Pinpoint the cell where the given text exists, returning its (X, Y) midpoint coordinate. 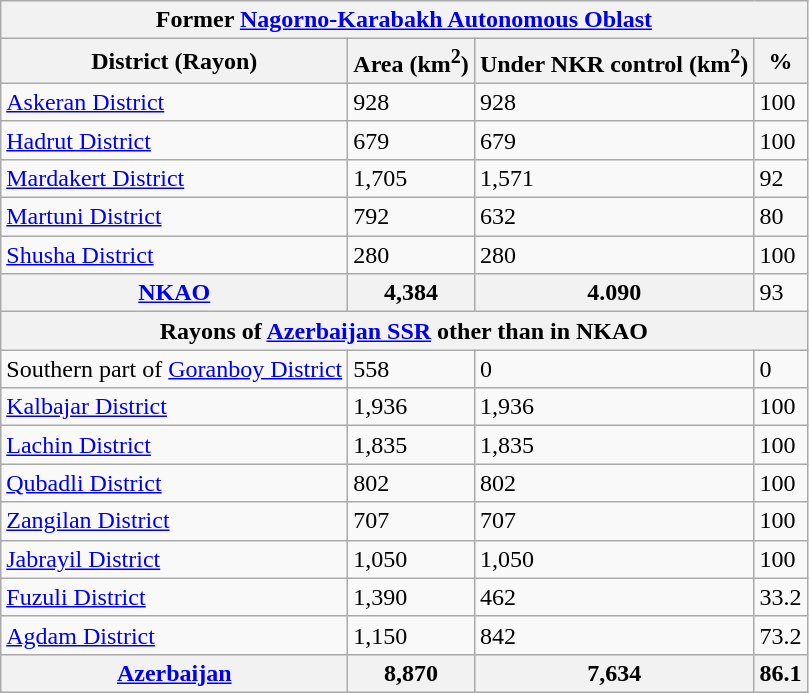
Askeran District (174, 102)
Former Nagorno-Karabakh Autonomous Oblast (404, 20)
Area (km2) (412, 62)
1,705 (412, 178)
632 (614, 217)
93 (780, 293)
Rayons of Azerbaijan SSR other than in NKAO (404, 331)
% (780, 62)
7,634 (614, 673)
1,390 (412, 597)
80 (780, 217)
1,150 (412, 635)
Shusha District (174, 255)
4.090 (614, 293)
842 (614, 635)
Fuzuli District (174, 597)
Zangilan District (174, 521)
792 (412, 217)
Lachin District (174, 445)
33.2 (780, 597)
1,571 (614, 178)
Azerbaijan (174, 673)
Southern part of Goranboy District (174, 369)
92 (780, 178)
8,870 (412, 673)
Under NKR control (km2) (614, 62)
NKAO (174, 293)
Hadrut District (174, 140)
Agdam District (174, 635)
86.1 (780, 673)
Mardakert District (174, 178)
4,384 (412, 293)
Jabrayil District (174, 559)
558 (412, 369)
Kalbajar District (174, 407)
Qubadli District (174, 483)
District (Rayon) (174, 62)
73.2 (780, 635)
462 (614, 597)
Martuni District (174, 217)
